Detect which cell encompasses the target text, then output its (X, Y) center coordinate. 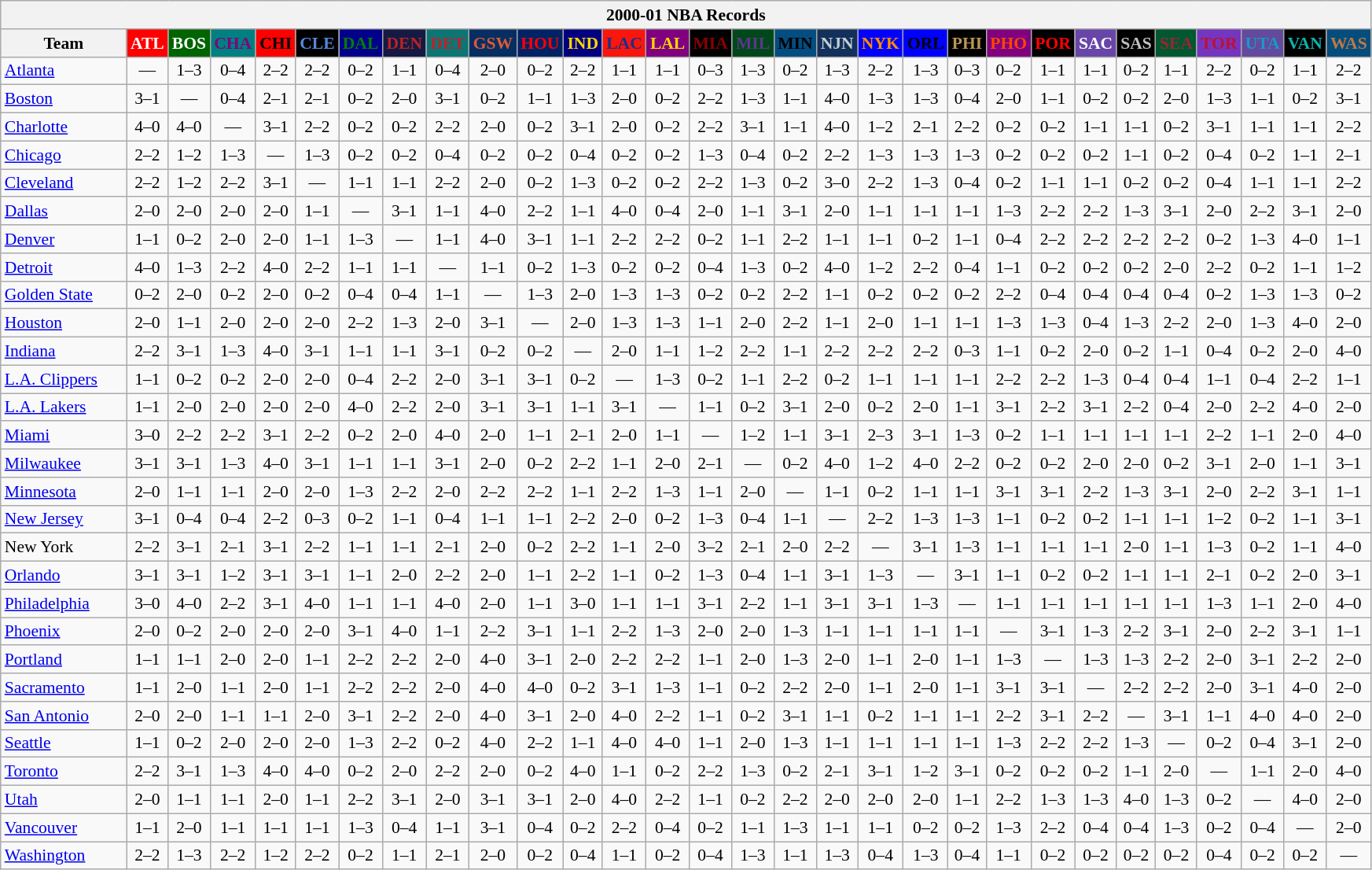
SAS (1136, 43)
UTA (1263, 43)
IND (583, 43)
HOU (539, 43)
TOR (1219, 43)
Portland (64, 660)
2000-01 NBA Records (686, 15)
GSW (494, 43)
BOS (189, 43)
L.A. Clippers (64, 379)
CHA (233, 43)
NJN (837, 43)
Orlando (64, 576)
2–3 (881, 436)
Boston (64, 99)
POR (1053, 43)
CHI (275, 43)
Chicago (64, 155)
MIN (795, 43)
PHI (967, 43)
ORL (926, 43)
Golden State (64, 295)
LAL (668, 43)
DEN (404, 43)
WAS (1349, 43)
VAN (1305, 43)
Atlanta (64, 71)
PHO (1008, 43)
DAL (361, 43)
3–2 (710, 547)
SAC (1096, 43)
ATL (148, 43)
Team (64, 43)
Milwaukee (64, 463)
MIL (753, 43)
DET (448, 43)
San Antonio (64, 716)
LAC (624, 43)
NYK (881, 43)
Houston (64, 323)
Cleveland (64, 183)
SEA (1176, 43)
L.A. Lakers (64, 407)
Sacramento (64, 688)
Denver (64, 239)
Charlotte (64, 127)
Washington (64, 856)
Philadelphia (64, 603)
Minnesota (64, 492)
Vancouver (64, 828)
New Jersey (64, 519)
New York (64, 547)
Dallas (64, 212)
Utah (64, 800)
Miami (64, 436)
Seattle (64, 743)
Phoenix (64, 632)
Indiana (64, 352)
CLE (318, 43)
Toronto (64, 772)
MIA (710, 43)
Detroit (64, 267)
